Determine the [x, y] coordinate at the center of the cell enclosing the given text.  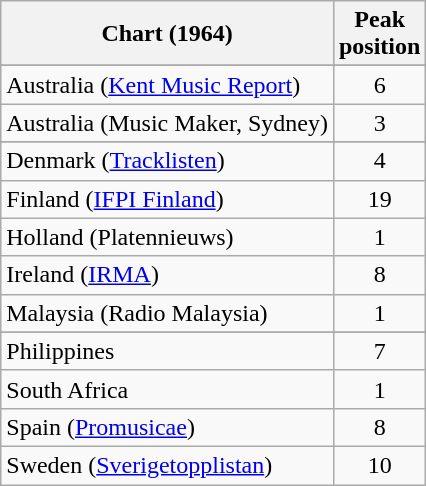
Holland (Platennieuws) [168, 237]
4 [379, 161]
Australia (Music Maker, Sydney) [168, 123]
10 [379, 465]
Spain (Promusicae) [168, 427]
3 [379, 123]
Denmark (Tracklisten) [168, 161]
Finland (IFPI Finland) [168, 199]
Sweden (Sverigetopplistan) [168, 465]
Chart (1964) [168, 34]
Ireland (IRMA) [168, 275]
Peakposition [379, 34]
7 [379, 351]
Australia (Kent Music Report) [168, 85]
19 [379, 199]
Malaysia (Radio Malaysia) [168, 313]
6 [379, 85]
Philippines [168, 351]
South Africa [168, 389]
